Detect which cell encompasses the target text, then output its (x, y) center coordinate. 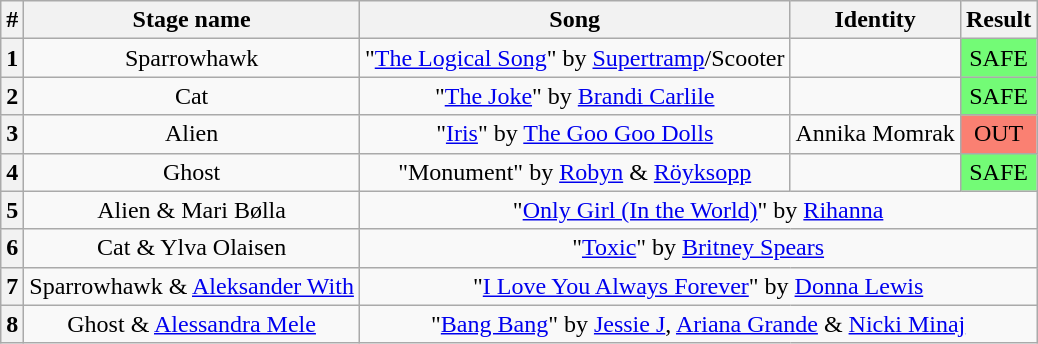
1 (12, 58)
"Toxic" by Britney Spears (698, 248)
Stage name (192, 20)
"Iris" by The Goo Goo Dolls (574, 134)
"The Joke" by Brandi Carlile (574, 96)
6 (12, 248)
3 (12, 134)
7 (12, 286)
4 (12, 172)
"Bang Bang" by Jessie J, Ariana Grande & Nicki Minaj (698, 324)
2 (12, 96)
Sparrowhawk & Aleksander With (192, 286)
Identity (875, 20)
Alien (192, 134)
Cat (192, 96)
"Monument" by Robyn & Röyksopp (574, 172)
"Only Girl (In the World)" by Rihanna (698, 210)
Result (998, 20)
Ghost (192, 172)
Sparrowhawk (192, 58)
Cat & Ylva Olaisen (192, 248)
OUT (998, 134)
"The Logical Song" by Supertramp/Scooter (574, 58)
Ghost & Alessandra Mele (192, 324)
Song (574, 20)
"I Love You Always Forever" by Donna Lewis (698, 286)
Annika Momrak (875, 134)
8 (12, 324)
# (12, 20)
5 (12, 210)
Alien & Mari Bølla (192, 210)
